Pinpoint the cell where the given text exists, returning its [x, y] midpoint coordinate. 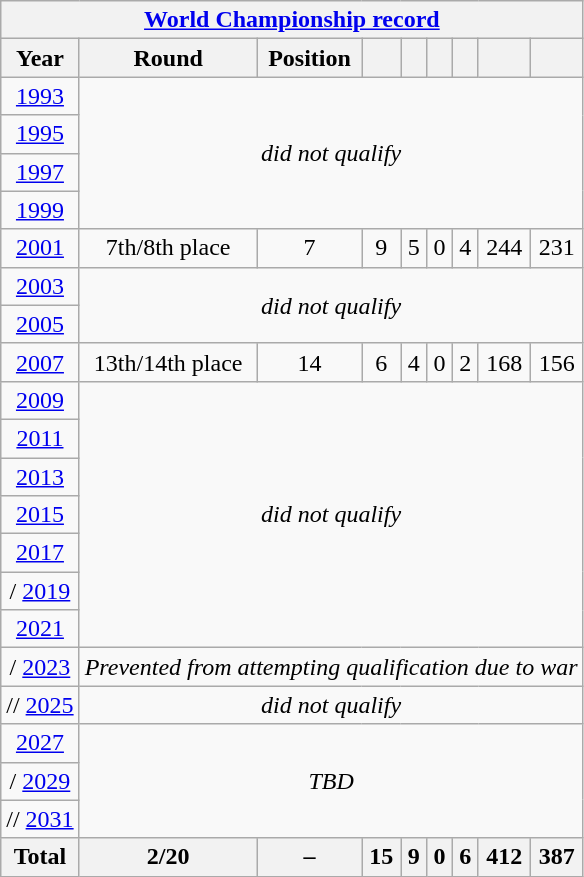
1995 [40, 134]
// 2031 [40, 819]
1999 [40, 210]
2 [465, 362]
/ 2019 [40, 591]
Year [40, 58]
7 [310, 248]
/ 2029 [40, 781]
231 [556, 248]
13th/14th place [168, 362]
14 [310, 362]
Total [40, 857]
1997 [40, 172]
2017 [40, 553]
2011 [40, 438]
156 [556, 362]
387 [556, 857]
244 [504, 248]
2003 [40, 286]
2021 [40, 629]
– [310, 857]
412 [504, 857]
TBD [331, 781]
1993 [40, 96]
2027 [40, 743]
7th/8th place [168, 248]
2007 [40, 362]
2001 [40, 248]
// 2025 [40, 705]
2005 [40, 324]
Position [310, 58]
/ 2023 [40, 667]
Prevented from attempting qualification due to war [331, 667]
5 [414, 248]
World Championship record [292, 20]
2015 [40, 515]
Round [168, 58]
2/20 [168, 857]
168 [504, 362]
15 [382, 857]
2013 [40, 477]
2009 [40, 400]
